From the cell containing the given text, extract its center point as (X, Y) coordinate. 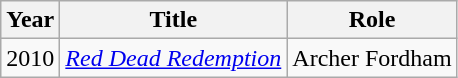
Title (174, 20)
Year (30, 20)
Role (372, 20)
Archer Fordham (372, 58)
2010 (30, 58)
Red Dead Redemption (174, 58)
